Capture the cell that displays the provided text and extract its [x, y] central coordinate. 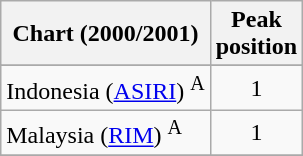
Indonesia (ASIRI) A [106, 88]
Malaysia (RIM) A [106, 132]
Chart (2000/2001) [106, 34]
Peakposition [256, 34]
